Find where the given text appears and provide that cell's center as [X, Y] coordinate. 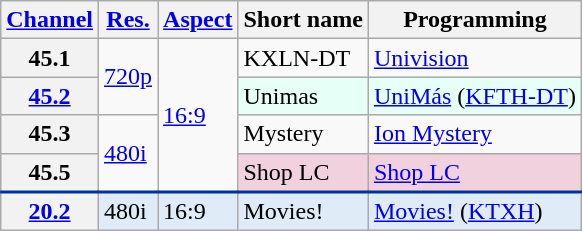
45.3 [50, 134]
20.2 [50, 212]
45.1 [50, 58]
Aspect [198, 20]
Unimas [303, 96]
Channel [50, 20]
Short name [303, 20]
Res. [128, 20]
KXLN-DT [303, 58]
Movies! (KTXH) [474, 212]
Movies! [303, 212]
45.2 [50, 96]
Ion Mystery [474, 134]
Mystery [303, 134]
Univision [474, 58]
720p [128, 77]
Programming [474, 20]
45.5 [50, 172]
UniMás (KFTH-DT) [474, 96]
